Locate the cell with the specified text and output its [x, y] center coordinate. 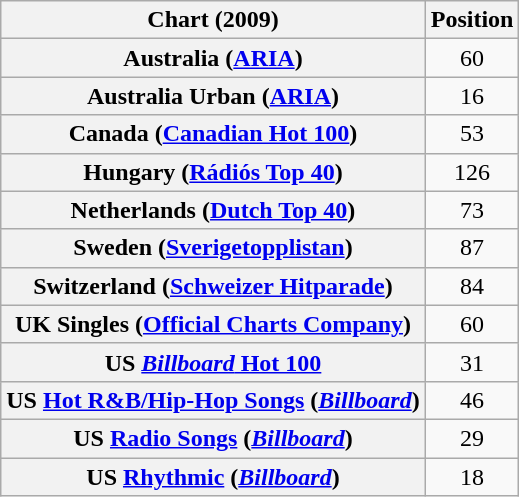
126 [472, 172]
Position [472, 20]
Netherlands (Dutch Top 40) [213, 210]
US Radio Songs (Billboard) [213, 438]
Sweden (Sverigetopplistan) [213, 248]
Canada (Canadian Hot 100) [213, 134]
Hungary (Rádiós Top 40) [213, 172]
73 [472, 210]
16 [472, 96]
84 [472, 286]
31 [472, 362]
53 [472, 134]
Australia (ARIA) [213, 58]
29 [472, 438]
87 [472, 248]
Australia Urban (ARIA) [213, 96]
18 [472, 477]
US Rhythmic (Billboard) [213, 477]
Switzerland (Schweizer Hitparade) [213, 286]
Chart (2009) [213, 20]
46 [472, 400]
US Billboard Hot 100 [213, 362]
US Hot R&B/Hip-Hop Songs (Billboard) [213, 400]
UK Singles (Official Charts Company) [213, 324]
